Search for the cell housing the specified text and yield its (X, Y) center coordinate. 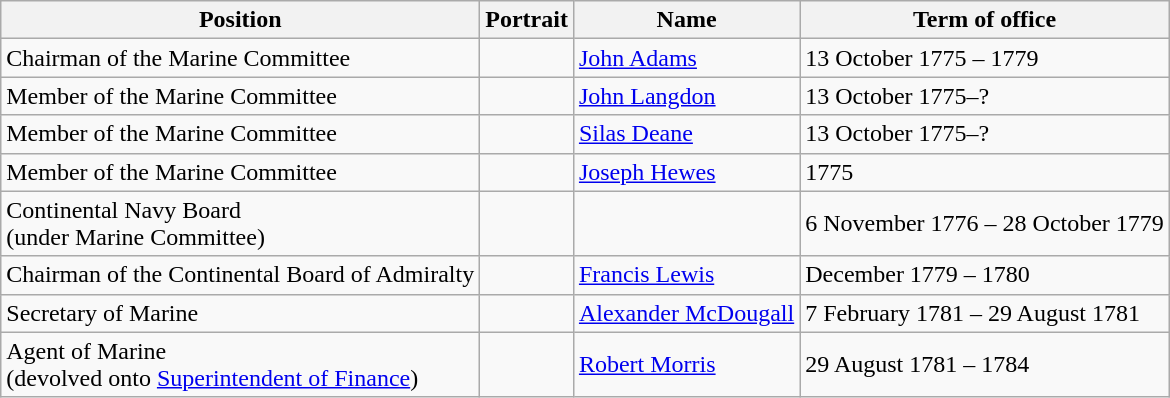
Portrait (527, 20)
1775 (985, 172)
Francis Lewis (686, 275)
Continental Navy Board(under Marine Committee) (240, 224)
Secretary of Marine (240, 313)
Alexander McDougall (686, 313)
7 February 1781 – 29 August 1781 (985, 313)
13 October 1775 – 1779 (985, 58)
Agent of Marine(devolved onto Superintendent of Finance) (240, 364)
Position (240, 20)
Chairman of the Continental Board of Admiralty (240, 275)
Term of office (985, 20)
Silas Deane (686, 134)
Name (686, 20)
29 August 1781 – 1784 (985, 364)
Robert Morris (686, 364)
Chairman of the Marine Committee (240, 58)
John Langdon (686, 96)
John Adams (686, 58)
December 1779 – 1780 (985, 275)
Joseph Hewes (686, 172)
6 November 1776 – 28 October 1779 (985, 224)
